Find where the given text appears and provide that cell's center as (X, Y) coordinate. 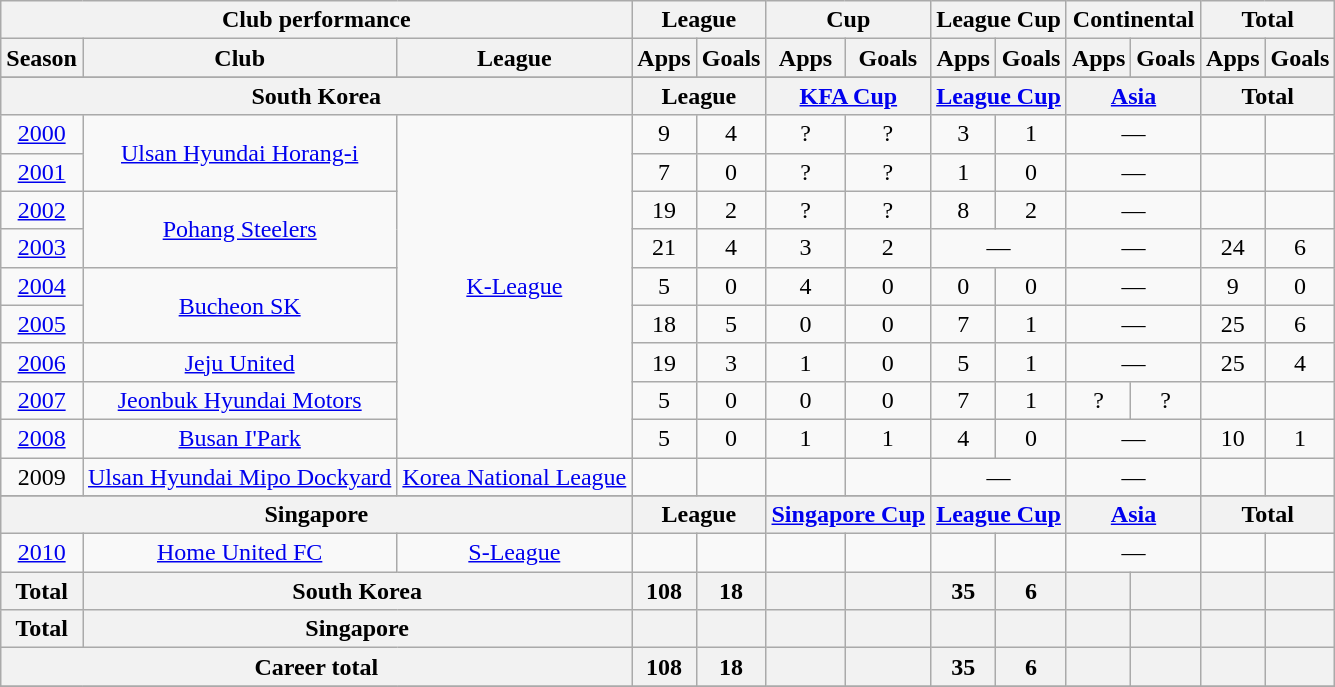
Cup (848, 20)
2001 (42, 172)
2000 (42, 134)
Club (239, 58)
Continental (1133, 20)
21 (664, 248)
K-League (514, 286)
2010 (42, 553)
Club performance (316, 20)
Home United FC (239, 553)
2003 (42, 248)
2008 (42, 438)
10 (1233, 438)
Singapore Cup (848, 515)
Jeonbuk Hyundai Motors (239, 400)
Career total (316, 667)
Ulsan Hyundai Mipo Dockyard (239, 477)
2005 (42, 324)
Season (42, 58)
S-League (514, 553)
2007 (42, 400)
KFA Cup (848, 96)
Korea National League (514, 477)
2006 (42, 362)
8 (964, 210)
Ulsan Hyundai Horang-i (239, 153)
Bucheon SK (239, 305)
Jeju United (239, 362)
24 (1233, 248)
2002 (42, 210)
Busan I'Park (239, 438)
2009 (42, 477)
2004 (42, 286)
Pohang Steelers (239, 229)
